Pinpoint the cell where the given text exists, returning its (x, y) midpoint coordinate. 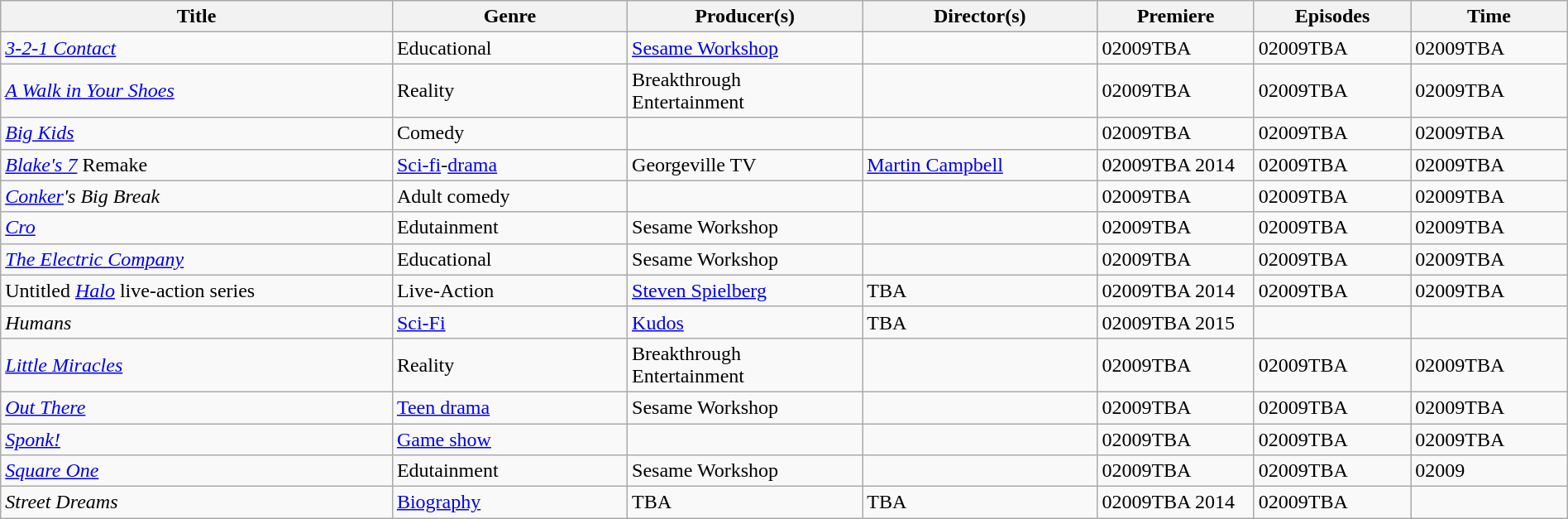
Kudos (745, 322)
A Walk in Your Shoes (197, 91)
Premiere (1176, 17)
Game show (509, 440)
3-2-1 Contact (197, 48)
Episodes (1331, 17)
Adult comedy (509, 196)
Genre (509, 17)
Title (197, 17)
02009 (1489, 471)
Conker's Big Break (197, 196)
The Electric Company (197, 259)
Big Kids (197, 133)
Producer(s) (745, 17)
Director(s) (980, 17)
02009TBA 2015 (1176, 322)
Teen drama (509, 407)
Square One (197, 471)
Little Miracles (197, 364)
Sponk! (197, 440)
Martin Campbell (980, 165)
Steven Spielberg (745, 291)
Biography (509, 502)
Live-Action (509, 291)
Comedy (509, 133)
Street Dreams (197, 502)
Time (1489, 17)
Georgeville TV (745, 165)
Sci-fi-drama (509, 165)
Untitled Halo live-action series (197, 291)
Humans (197, 322)
Out There (197, 407)
Cro (197, 228)
Sci-Fi (509, 322)
Blake's 7 Remake (197, 165)
